Find where the given text appears and provide that cell's center as [x, y] coordinate. 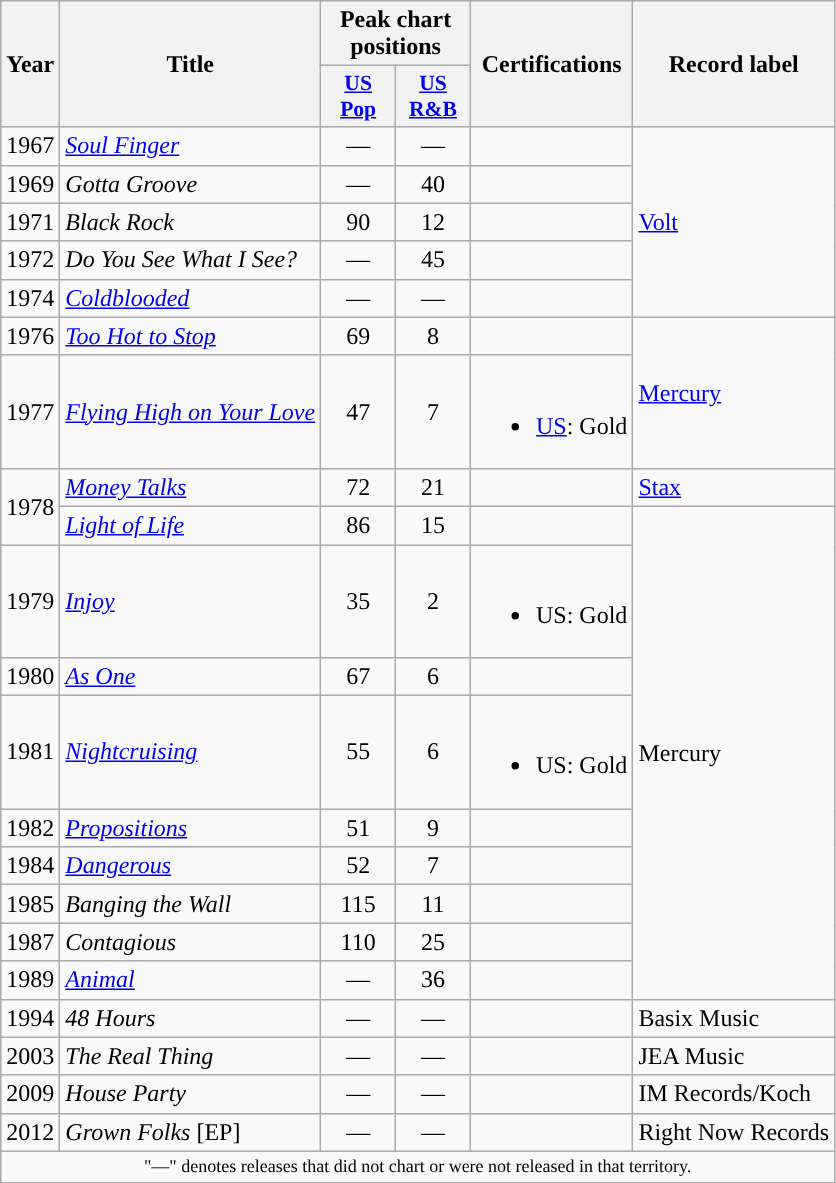
1976 [30, 336]
48 Hours [190, 1018]
2009 [30, 1094]
40 [434, 184]
1985 [30, 904]
Dangerous [190, 866]
"—" denotes releases that did not chart or were not released in that territory. [418, 1166]
11 [434, 904]
1980 [30, 677]
1984 [30, 866]
Money Talks [190, 487]
1982 [30, 828]
69 [358, 336]
15 [434, 525]
1994 [30, 1018]
1969 [30, 184]
US R&B [434, 96]
47 [358, 412]
1979 [30, 600]
67 [358, 677]
Animal [190, 980]
1971 [30, 222]
JEA Music [734, 1056]
1974 [30, 298]
1981 [30, 752]
Volt [734, 222]
1978 [30, 506]
Grown Folks [EP] [190, 1132]
Soul Finger [190, 146]
25 [434, 942]
35 [358, 600]
1989 [30, 980]
Banging the Wall [190, 904]
Basix Music [734, 1018]
Propositions [190, 828]
115 [358, 904]
2012 [30, 1132]
Do You See What I See? [190, 260]
1987 [30, 942]
1977 [30, 412]
As One [190, 677]
House Party [190, 1094]
Certifications [551, 64]
52 [358, 866]
1972 [30, 260]
1967 [30, 146]
Too Hot to Stop [190, 336]
Injoy [190, 600]
Peak chart positions [396, 34]
55 [358, 752]
110 [358, 942]
Contagious [190, 942]
72 [358, 487]
The Real Thing [190, 1056]
US Pop [358, 96]
Gotta Groove [190, 184]
12 [434, 222]
2 [434, 600]
IM Records/Koch [734, 1094]
Title [190, 64]
Right Now Records [734, 1132]
45 [434, 260]
Stax [734, 487]
36 [434, 980]
Record label [734, 64]
90 [358, 222]
Coldblooded [190, 298]
51 [358, 828]
Nightcruising [190, 752]
8 [434, 336]
21 [434, 487]
2003 [30, 1056]
Year [30, 64]
9 [434, 828]
Flying High on Your Love [190, 412]
86 [358, 525]
Black Rock [190, 222]
Light of Life [190, 525]
